Extract the (X, Y) coordinate from the center of the cell holding the provided text.  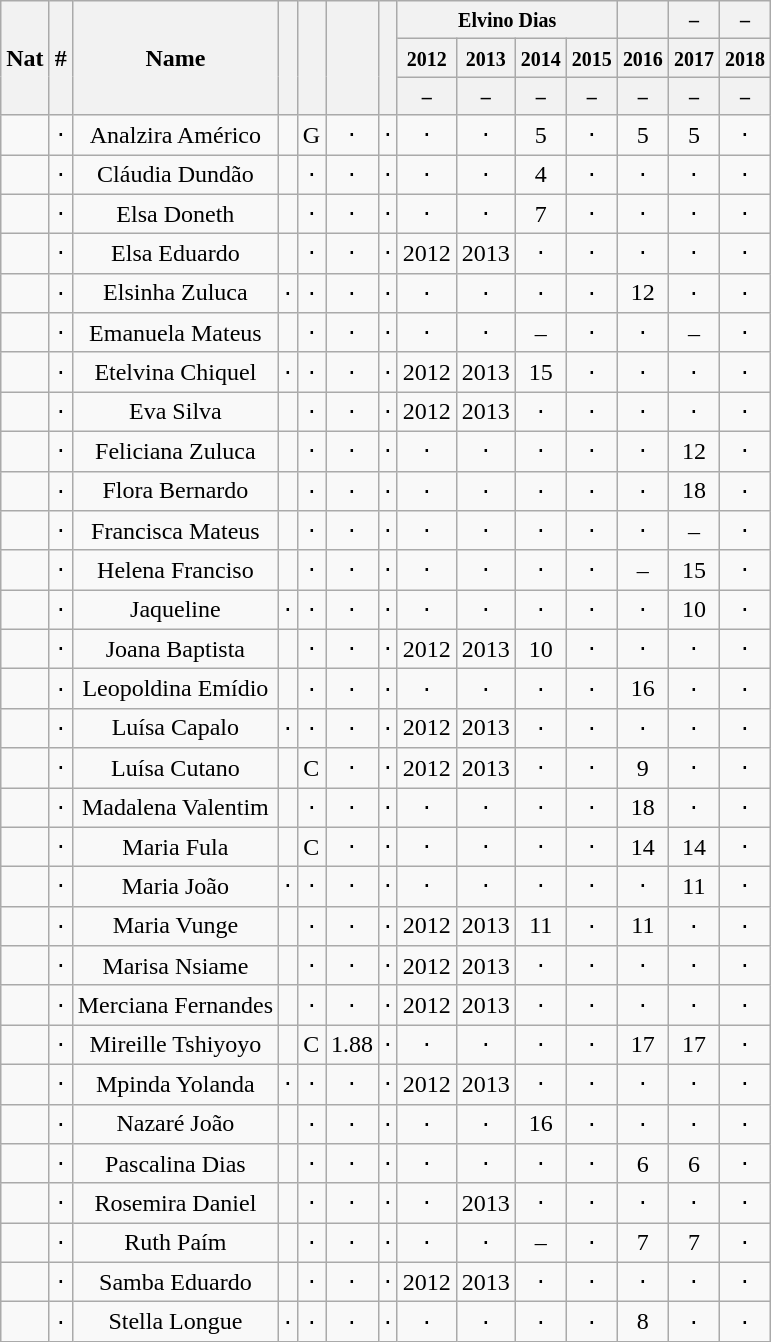
Etelvina Chiquel (175, 372)
2014 (540, 58)
9 (642, 768)
Maria João (175, 887)
Joana Baptista (175, 649)
2016 (642, 58)
2015 (592, 58)
Feliciana Zuluca (175, 451)
Maria Vunge (175, 926)
Rosemira Daniel (175, 1203)
Luísa Capalo (175, 728)
Samba Eduardo (175, 1282)
Nat (25, 58)
Stella Longue (175, 1322)
Maria Fula (175, 847)
Jaqueline (175, 610)
2018 (744, 58)
# (60, 58)
Helena Franciso (175, 570)
2017 (694, 58)
Analzira Américo (175, 135)
Mireille Tshiyoyo (175, 1045)
Eva Silva (175, 412)
1.88 (352, 1045)
Name (175, 58)
Luísa Cutano (175, 768)
Nazaré João (175, 1124)
Elsa Doneth (175, 214)
Pascalina Dias (175, 1164)
8 (642, 1322)
Elsa Eduardo (175, 254)
Elvino Dias (507, 20)
4 (540, 174)
Cláudia Dundão (175, 174)
Flora Bernardo (175, 491)
Francisca Mateus (175, 531)
Merciana Fernandes (175, 1005)
Madalena Valentim (175, 808)
G (311, 135)
Emanuela Mateus (175, 333)
Leopoldina Emídio (175, 689)
Elsinha Zuluca (175, 293)
Ruth Paím (175, 1243)
Marisa Nsiame (175, 966)
Mpinda Yolanda (175, 1084)
